Extract the (X, Y) coordinate from the center of the cell holding the provided text.  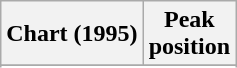
Chart (1995) (72, 34)
Peak position (189, 34)
